For the text-containing cell, return its midpoint in (X, Y) coordinate format. 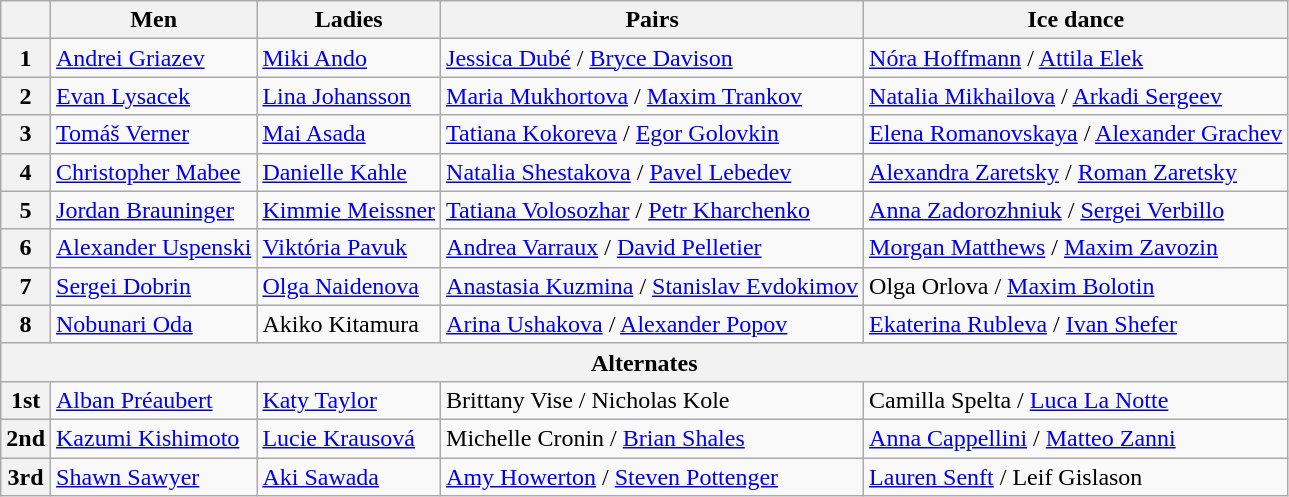
Jordan Brauninger (154, 210)
8 (26, 324)
Lucie Krausová (349, 438)
Jessica Dubé / Bryce Davison (652, 58)
Alternates (644, 362)
Alexandra Zaretsky / Roman Zaretsky (1076, 172)
Men (154, 20)
Lina Johansson (349, 96)
Katy Taylor (349, 400)
2 (26, 96)
Alban Préaubert (154, 400)
Olga Naidenova (349, 286)
Amy Howerton / Steven Pottenger (652, 477)
Akiko Kitamura (349, 324)
6 (26, 248)
Nóra Hoffmann / Attila Elek (1076, 58)
Ice dance (1076, 20)
7 (26, 286)
Aki Sawada (349, 477)
4 (26, 172)
Camilla Spelta / Luca La Notte (1076, 400)
Kazumi Kishimoto (154, 438)
Olga Orlova / Maxim Bolotin (1076, 286)
Viktória Pavuk (349, 248)
Pairs (652, 20)
1 (26, 58)
Evan Lysacek (154, 96)
Brittany Vise / Nicholas Kole (652, 400)
Elena Romanovskaya / Alexander Grachev (1076, 134)
Maria Mukhortova / Maxim Trankov (652, 96)
3rd (26, 477)
Tatiana Kokoreva / Egor Golovkin (652, 134)
Andrei Griazev (154, 58)
Ladies (349, 20)
1st (26, 400)
5 (26, 210)
Anna Zadorozhniuk / Sergei Verbillo (1076, 210)
Natalia Shestakova / Pavel Lebedev (652, 172)
Ekaterina Rubleva / Ivan Shefer (1076, 324)
Morgan Matthews / Maxim Zavozin (1076, 248)
Christopher Mabee (154, 172)
Shawn Sawyer (154, 477)
Anna Cappellini / Matteo Zanni (1076, 438)
Alexander Uspenski (154, 248)
Tatiana Volosozhar / Petr Kharchenko (652, 210)
3 (26, 134)
Lauren Senft / Leif Gislason (1076, 477)
Danielle Kahle (349, 172)
Sergei Dobrin (154, 286)
Nobunari Oda (154, 324)
Tomáš Verner (154, 134)
Natalia Mikhailova / Arkadi Sergeev (1076, 96)
Michelle Cronin / Brian Shales (652, 438)
2nd (26, 438)
Mai Asada (349, 134)
Kimmie Meissner (349, 210)
Miki Ando (349, 58)
Arina Ushakova / Alexander Popov (652, 324)
Anastasia Kuzmina / Stanislav Evdokimov (652, 286)
Andrea Varraux / David Pelletier (652, 248)
